Return the [X, Y] coordinate for the center point of the cell that contains the specified text.  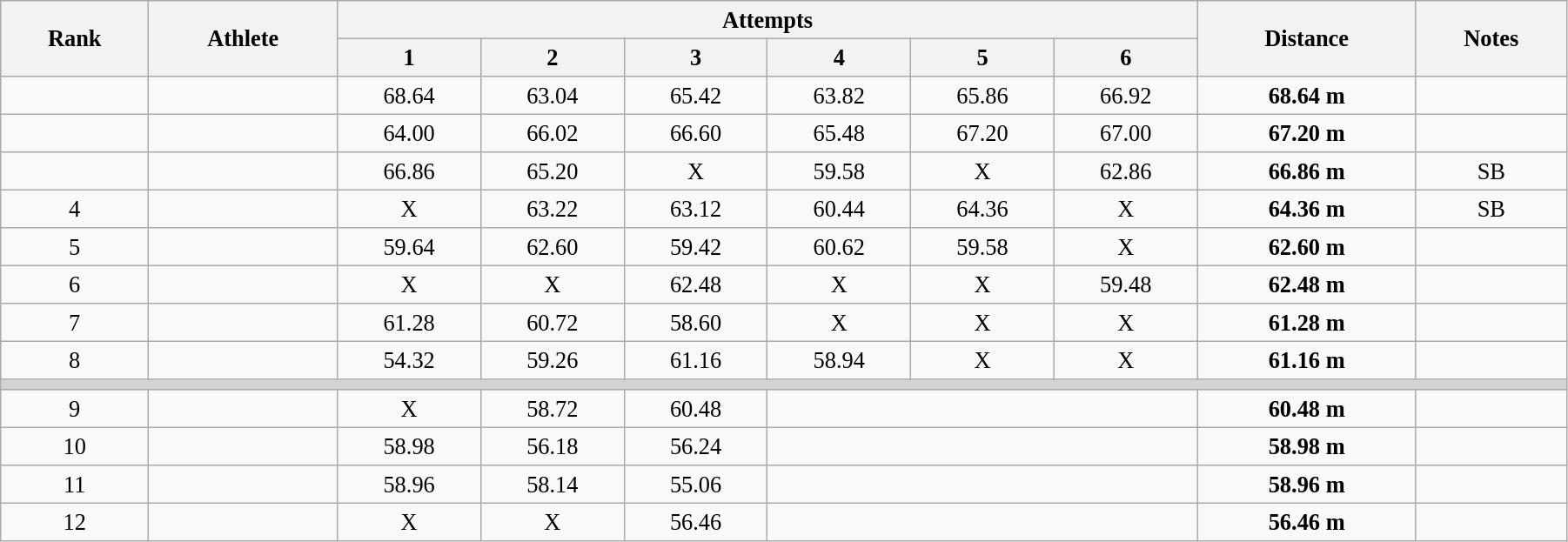
58.98 [409, 446]
66.86 m [1307, 171]
58.60 [696, 323]
60.72 [552, 323]
59.48 [1126, 284]
63.22 [552, 209]
58.96 [409, 485]
66.02 [552, 133]
63.12 [696, 209]
60.62 [839, 247]
56.18 [552, 446]
9 [75, 409]
10 [75, 446]
56.24 [696, 446]
62.48 [696, 284]
68.64 m [1307, 95]
67.20 [983, 133]
62.86 [1126, 171]
58.14 [552, 485]
12 [75, 522]
3 [696, 57]
8 [75, 360]
58.72 [552, 409]
62.60 [552, 247]
65.48 [839, 133]
59.64 [409, 247]
58.94 [839, 360]
63.04 [552, 95]
59.26 [552, 360]
Distance [1307, 38]
66.86 [409, 171]
Notes [1491, 38]
58.98 m [1307, 446]
60.48 [696, 409]
59.42 [696, 247]
56.46 [696, 522]
66.60 [696, 133]
64.36 m [1307, 209]
55.06 [696, 485]
68.64 [409, 95]
62.48 m [1307, 284]
61.16 [696, 360]
64.00 [409, 133]
62.60 m [1307, 247]
64.36 [983, 209]
Athlete [244, 38]
63.82 [839, 95]
67.20 m [1307, 133]
61.28 [409, 323]
66.92 [1126, 95]
11 [75, 485]
65.20 [552, 171]
67.00 [1126, 133]
65.86 [983, 95]
60.44 [839, 209]
2 [552, 57]
58.96 m [1307, 485]
Attempts [767, 19]
1 [409, 57]
Rank [75, 38]
61.16 m [1307, 360]
54.32 [409, 360]
60.48 m [1307, 409]
61.28 m [1307, 323]
65.42 [696, 95]
7 [75, 323]
56.46 m [1307, 522]
